Return [x, y] of the center of cell containing provided text 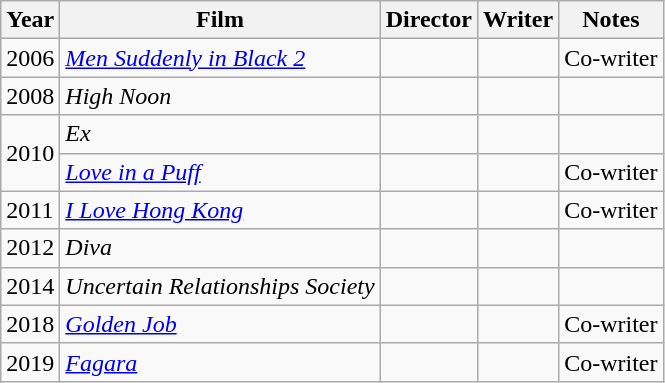
I Love Hong Kong [220, 210]
2014 [30, 286]
Golden Job [220, 324]
Uncertain Relationships Society [220, 286]
2008 [30, 96]
Ex [220, 134]
2006 [30, 58]
Director [428, 20]
Year [30, 20]
Diva [220, 248]
2011 [30, 210]
2019 [30, 362]
2010 [30, 153]
Writer [518, 20]
Fagara [220, 362]
Film [220, 20]
High Noon [220, 96]
2018 [30, 324]
Notes [611, 20]
Love in a Puff [220, 172]
2012 [30, 248]
Men Suddenly in Black 2 [220, 58]
